Output the (X, Y) coordinate of the center of the cell containing the given text.  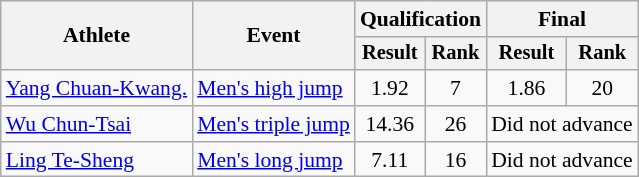
Qualification (420, 19)
Men's high jump (274, 88)
Final (562, 19)
Did not advance (562, 124)
Wu Chun-Tsai (96, 124)
Men's triple jump (274, 124)
Athlete (96, 36)
14.36 (390, 124)
1.86 (526, 88)
7 (456, 88)
20 (602, 88)
Yang Chuan-Kwang. (96, 88)
Event (274, 36)
26 (456, 124)
1.92 (390, 88)
